Find where the given text appears and provide that cell's center as (X, Y) coordinate. 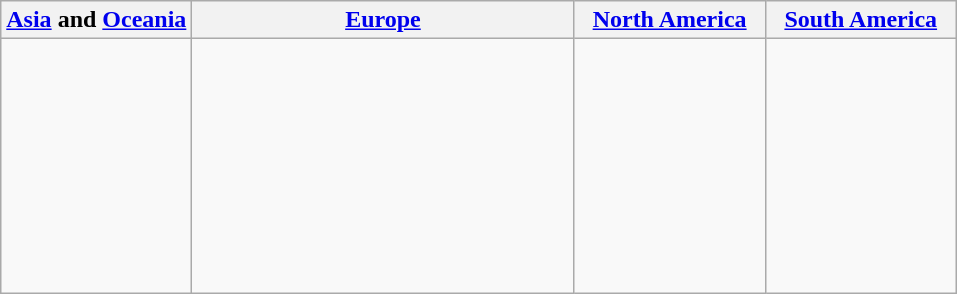
North America (670, 20)
Asia and Oceania (96, 20)
South America (860, 20)
Europe (383, 20)
